Find where the given text appears and provide that cell's center as (x, y) coordinate. 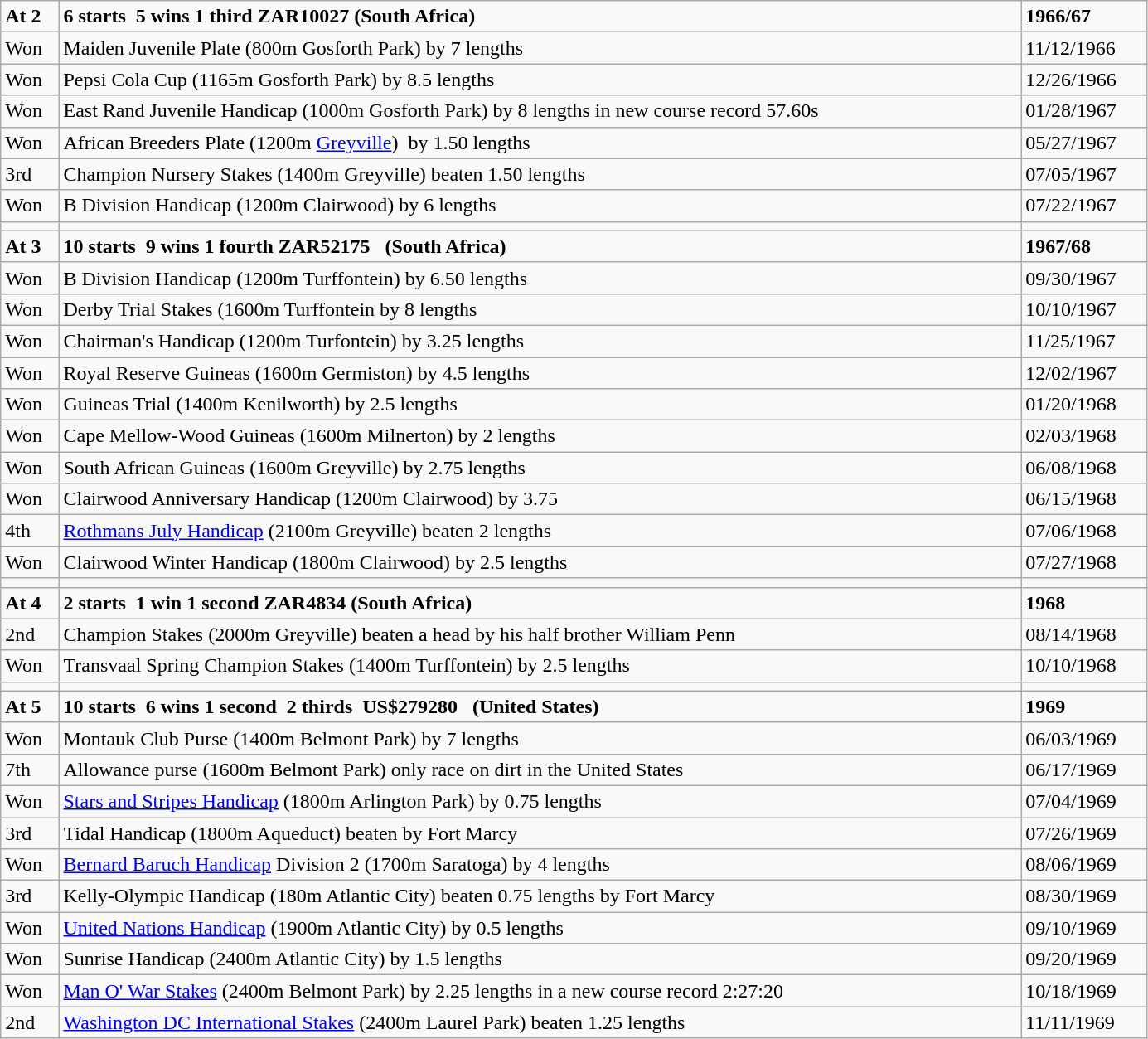
1966/67 (1084, 17)
African Breeders Plate (1200m Greyville) by 1.50 lengths (540, 143)
Tidal Handicap (1800m Aqueduct) beaten by Fort Marcy (540, 833)
Royal Reserve Guineas (1600m Germiston) by 4.5 lengths (540, 372)
11/12/1966 (1084, 48)
08/06/1969 (1084, 865)
United Nations Handicap (1900m Atlantic City) by 0.5 lengths (540, 928)
02/03/1968 (1084, 436)
09/10/1969 (1084, 928)
Man O' War Stakes (2400m Belmont Park) by 2.25 lengths in a new course record 2:27:20 (540, 991)
12/26/1966 (1084, 80)
Champion Stakes (2000m Greyville) beaten a head by his half brother William Penn (540, 634)
Pepsi Cola Cup (1165m Gosforth Park) by 8.5 lengths (540, 80)
Clairwood Winter Handicap (1800m Clairwood) by 2.5 lengths (540, 562)
07/04/1969 (1084, 801)
Transvaal Spring Champion Stakes (1400m Turffontein) by 2.5 lengths (540, 666)
06/03/1969 (1084, 738)
10/10/1967 (1084, 309)
12/02/1967 (1084, 372)
Washington DC International Stakes (2400m Laurel Park) beaten 1.25 lengths (540, 1022)
06/17/1969 (1084, 770)
Kelly-Olympic Handicap (180m Atlantic City) beaten 0.75 lengths by Fort Marcy (540, 896)
Cape Mellow-Wood Guineas (1600m Milnerton) by 2 lengths (540, 436)
01/28/1967 (1084, 111)
Chairman's Handicap (1200m Turfontein) by 3.25 lengths (540, 341)
Rothmans July Handicap (2100m Greyville) beaten 2 lengths (540, 531)
Clairwood Anniversary Handicap (1200m Clairwood) by 3.75 (540, 499)
Maiden Juvenile Plate (800m Gosforth Park) by 7 lengths (540, 48)
08/14/1968 (1084, 634)
South African Guineas (1600m Greyville) by 2.75 lengths (540, 468)
08/30/1969 (1084, 896)
At 4 (30, 603)
Sunrise Handicap (2400m Atlantic City) by 1.5 lengths (540, 959)
01/20/1968 (1084, 405)
11/11/1969 (1084, 1022)
Guineas Trial (1400m Kenilworth) by 2.5 lengths (540, 405)
09/30/1967 (1084, 278)
07/22/1967 (1084, 206)
B Division Handicap (1200m Turffontein) by 6.50 lengths (540, 278)
06/08/1968 (1084, 468)
07/06/1968 (1084, 531)
10/10/1968 (1084, 666)
1968 (1084, 603)
Champion Nursery Stakes (1400m Greyville) beaten 1.50 lengths (540, 174)
7th (30, 770)
10/18/1969 (1084, 991)
Bernard Baruch Handicap Division 2 (1700m Saratoga) by 4 lengths (540, 865)
B Division Handicap (1200m Clairwood) by 6 lengths (540, 206)
07/05/1967 (1084, 174)
07/27/1968 (1084, 562)
At 5 (30, 706)
10 starts 9 wins 1 fourth ZAR52175 (South Africa) (540, 246)
2 starts 1 win 1 second ZAR4834 (South Africa) (540, 603)
07/26/1969 (1084, 833)
05/27/1967 (1084, 143)
1969 (1084, 706)
4th (30, 531)
At 2 (30, 17)
6 starts 5 wins 1 third ZAR10027 (South Africa) (540, 17)
06/15/1968 (1084, 499)
East Rand Juvenile Handicap (1000m Gosforth Park) by 8 lengths in new course record 57.60s (540, 111)
Montauk Club Purse (1400m Belmont Park) by 7 lengths (540, 738)
1967/68 (1084, 246)
11/25/1967 (1084, 341)
10 starts 6 wins 1 second 2 thirds US$279280 (United States) (540, 706)
At 3 (30, 246)
Allowance purse (1600m Belmont Park) only race on dirt in the United States (540, 770)
Derby Trial Stakes (1600m Turffontein by 8 lengths (540, 309)
09/20/1969 (1084, 959)
Stars and Stripes Handicap (1800m Arlington Park) by 0.75 lengths (540, 801)
